Find where the given text appears and provide that cell's center as (x, y) coordinate. 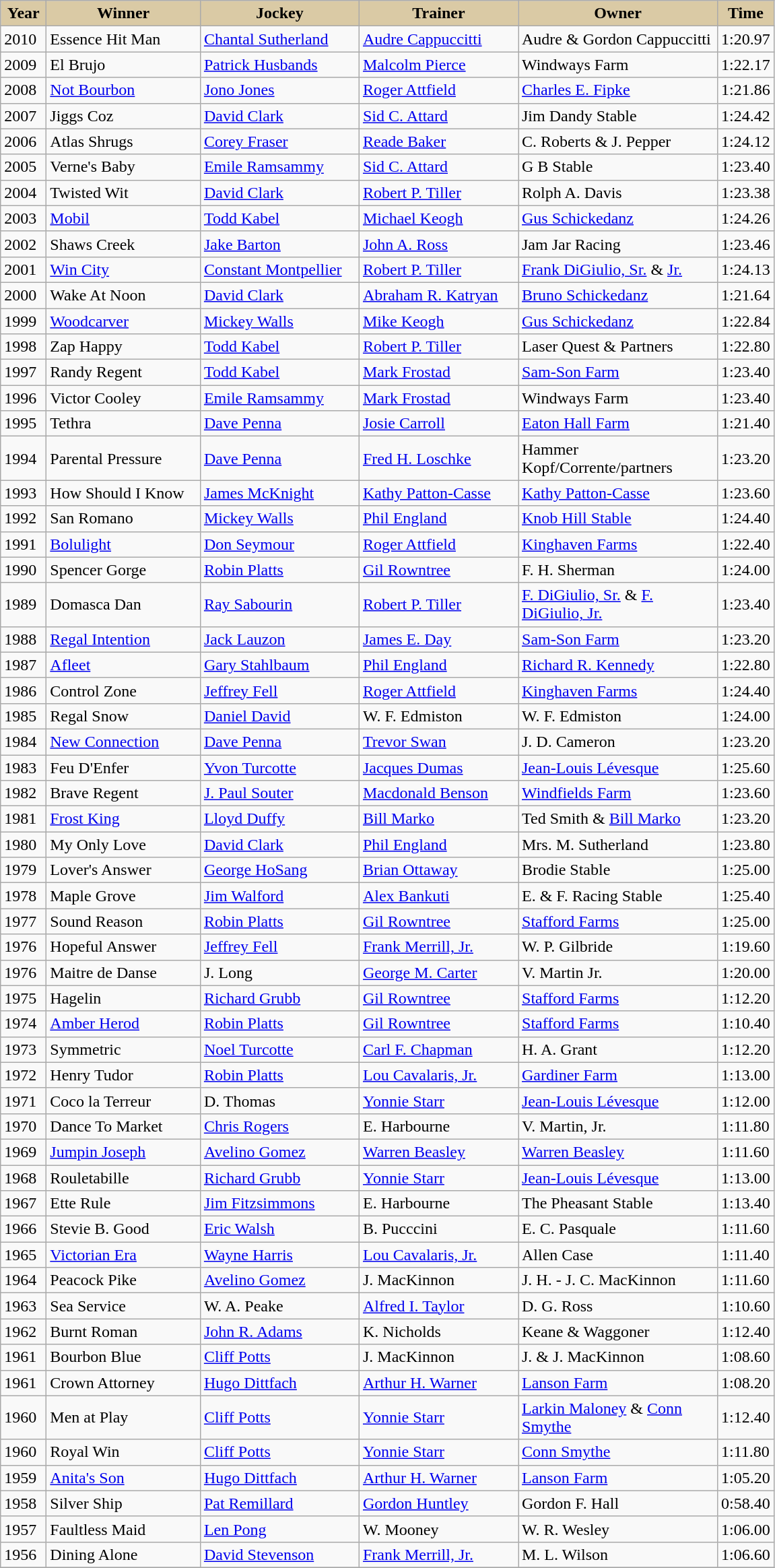
J. Paul Souter (279, 793)
John A. Ross (438, 244)
1972 (24, 1075)
Chris Rogers (279, 1126)
Not Bourbon (124, 90)
1984 (24, 742)
Len Pong (279, 1529)
1974 (24, 1024)
Year (24, 13)
1:08.20 (746, 1383)
1:23.46 (746, 244)
Silver Ship (124, 1503)
Brodie Stable (618, 870)
1:24.26 (746, 218)
Mrs. M. Sutherland (618, 845)
Conn Smythe (618, 1452)
Burnt Roman (124, 1332)
Faultless Maid (124, 1529)
Time (746, 13)
V. Martin, Jr. (618, 1126)
Atlas Shrugs (124, 141)
Lloyd Duffy (279, 819)
1971 (24, 1101)
Pat Remillard (279, 1503)
Eric Walsh (279, 1229)
How Should I Know (124, 493)
1973 (24, 1049)
D. Thomas (279, 1101)
Hagelin (124, 998)
Maitre de Danse (124, 973)
1988 (24, 639)
San Romano (124, 519)
1957 (24, 1529)
J. & J. MacKinnon (618, 1357)
Audre Cappuccitti (438, 39)
1965 (24, 1255)
Randy Regent (124, 372)
W. Mooney (438, 1529)
Domasca Dan (124, 605)
Trainer (438, 13)
Stevie B. Good (124, 1229)
Bolulight (124, 544)
Essence Hit Man (124, 39)
1:21.64 (746, 295)
1:24.12 (746, 141)
Fred H. Loschke (438, 458)
Parental Pressure (124, 458)
Charles E. Fipke (618, 90)
1:20.00 (746, 973)
F. DiGiulio, Sr. & F. DiGiulio, Jr. (618, 605)
G B Stable (618, 167)
Jim Walford (279, 896)
Josie Carroll (438, 424)
Gardiner Farm (618, 1075)
Owner (618, 13)
Daniel David (279, 716)
Carl F. Chapman (438, 1049)
W. R. Wesley (618, 1529)
James E. Day (438, 639)
1987 (24, 665)
Brian Ottaway (438, 870)
Verne's Baby (124, 167)
Jim Dandy Stable (618, 116)
George M. Carter (438, 973)
David Stevenson (279, 1555)
2003 (24, 218)
2005 (24, 167)
Noel Turcotte (279, 1049)
1:06.60 (746, 1555)
1969 (24, 1152)
Wake At Noon (124, 295)
1966 (24, 1229)
B. Pucccini (438, 1229)
1:05.20 (746, 1478)
D. G. Ross (618, 1306)
Abraham R. Katryan (438, 295)
1980 (24, 845)
Regal Intention (124, 639)
K. Nicholds (438, 1332)
Keane & Waggoner (618, 1332)
2004 (24, 193)
Gary Stahlbaum (279, 665)
M. L. Wilson (618, 1555)
Henry Tudor (124, 1075)
2008 (24, 90)
Dining Alone (124, 1555)
Ray Sabourin (279, 605)
Alfred I. Taylor (438, 1306)
2001 (24, 269)
Rolph A. Davis (618, 193)
Control Zone (124, 690)
1985 (24, 716)
Jiggs Coz (124, 116)
1967 (24, 1204)
Shaws Creek (124, 244)
Bruno Schickedanz (618, 295)
Jacques Dumas (438, 767)
Dance To Market (124, 1126)
Jam Jar Racing (618, 244)
Symmetric (124, 1049)
V. Martin Jr. (618, 973)
1999 (24, 321)
2002 (24, 244)
Frank DiGiulio, Sr. & Jr. (618, 269)
Mike Keogh (438, 321)
El Brujo (124, 65)
2006 (24, 141)
Sound Reason (124, 921)
Lover's Answer (124, 870)
New Connection (124, 742)
1:06.00 (746, 1529)
Crown Attorney (124, 1383)
Jumpin Joseph (124, 1152)
Woodcarver (124, 321)
Sea Service (124, 1306)
1:22.17 (746, 65)
Constant Montpellier (279, 269)
Jockey (279, 13)
1:08.60 (746, 1357)
1959 (24, 1478)
Windfields Farm (618, 793)
1970 (24, 1126)
Rouletabille (124, 1178)
1996 (24, 398)
Chantal Sutherland (279, 39)
Zap Happy (124, 347)
1:21.86 (746, 90)
Spencer Gorge (124, 570)
Laser Quest & Partners (618, 347)
1962 (24, 1332)
Twisted Wit (124, 193)
1989 (24, 605)
1993 (24, 493)
Peacock Pike (124, 1280)
1982 (24, 793)
Gordon F. Hall (618, 1503)
Men at Play (124, 1417)
1994 (24, 458)
1:22.40 (746, 544)
1964 (24, 1280)
1:25.40 (746, 896)
1:13.40 (746, 1204)
1991 (24, 544)
Knob Hill Stable (618, 519)
Malcolm Pierce (438, 65)
Coco la Terreur (124, 1101)
Audre & Gordon Cappuccitti (618, 39)
1:23.38 (746, 193)
Ted Smith & Bill Marko (618, 819)
Ette Rule (124, 1204)
Jake Barton (279, 244)
Macdonald Benson (438, 793)
1:10.40 (746, 1024)
1997 (24, 372)
Bill Marko (438, 819)
1:19.60 (746, 947)
Win City (124, 269)
Frost King (124, 819)
George HoSang (279, 870)
F. H. Sherman (618, 570)
1981 (24, 819)
The Pheasant Stable (618, 1204)
2000 (24, 295)
Michael Keogh (438, 218)
W. P. Gilbride (618, 947)
Jim Fitzsimmons (279, 1204)
Trevor Swan (438, 742)
1:24.13 (746, 269)
1990 (24, 570)
0:58.40 (746, 1503)
Victor Cooley (124, 398)
1992 (24, 519)
Royal Win (124, 1452)
Gordon Huntley (438, 1503)
Reade Baker (438, 141)
1958 (24, 1503)
Regal Snow (124, 716)
E. C. Pasquale (618, 1229)
Hammer Kopf/Corrente/partners (618, 458)
1:21.40 (746, 424)
1975 (24, 998)
Anita's Son (124, 1478)
1979 (24, 870)
1:12.00 (746, 1101)
Corey Fraser (279, 141)
1:23.80 (746, 845)
J. H. - J. C. MacKinnon (618, 1280)
2010 (24, 39)
Mobil (124, 218)
Afleet (124, 665)
John R. Adams (279, 1332)
1968 (24, 1178)
James McKnight (279, 493)
Jono Jones (279, 90)
1:10.60 (746, 1306)
2009 (24, 65)
1983 (24, 767)
Hopeful Answer (124, 947)
Eaton Hall Farm (618, 424)
1963 (24, 1306)
Larkin Maloney & Conn Smythe (618, 1417)
H. A. Grant (618, 1049)
1995 (24, 424)
1:20.97 (746, 39)
Wayne Harris (279, 1255)
Victorian Era (124, 1255)
2007 (24, 116)
Bourbon Blue (124, 1357)
1:25.60 (746, 767)
1:24.42 (746, 116)
Tethra (124, 424)
Maple Grove (124, 896)
E. & F. Racing Stable (618, 896)
1998 (24, 347)
1:11.40 (746, 1255)
My Only Love (124, 845)
Winner (124, 13)
Patrick Husbands (279, 65)
1956 (24, 1555)
Feu D'Enfer (124, 767)
Alex Bankuti (438, 896)
J. D. Cameron (618, 742)
Don Seymour (279, 544)
C. Roberts & J. Pepper (618, 141)
Jack Lauzon (279, 639)
Allen Case (618, 1255)
1977 (24, 921)
Amber Herod (124, 1024)
Richard R. Kennedy (618, 665)
J. Long (279, 973)
Yvon Turcotte (279, 767)
1986 (24, 690)
Brave Regent (124, 793)
1978 (24, 896)
W. A. Peake (279, 1306)
1:22.84 (746, 321)
